For the text-containing cell, return its midpoint in (x, y) coordinate format. 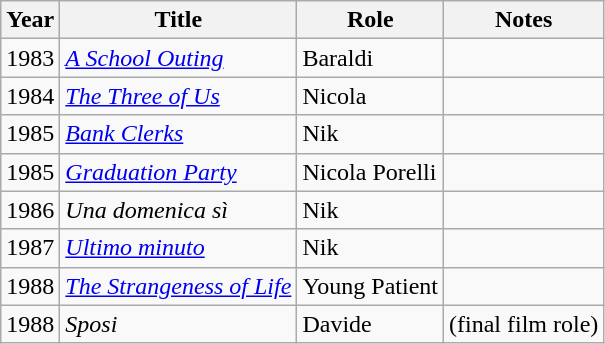
1986 (30, 210)
Nicola (370, 96)
The Three of Us (178, 96)
The Strangeness of Life (178, 286)
1983 (30, 58)
Baraldi (370, 58)
Nicola Porelli (370, 172)
Notes (524, 20)
Year (30, 20)
Ultimo minuto (178, 248)
1987 (30, 248)
Una domenica sì (178, 210)
Young Patient (370, 286)
Title (178, 20)
Davide (370, 324)
1984 (30, 96)
Sposi (178, 324)
Graduation Party (178, 172)
A School Outing (178, 58)
Bank Clerks (178, 134)
Role (370, 20)
(final film role) (524, 324)
